Search for the cell housing the specified text and yield its [X, Y] center coordinate. 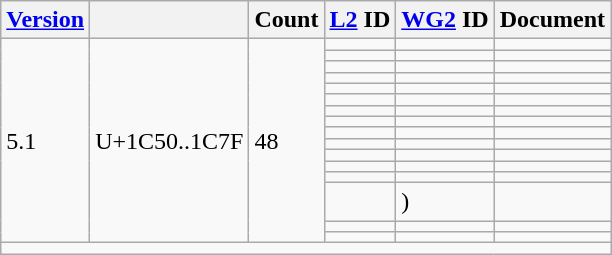
48 [286, 141]
U+1C50..1C7F [170, 141]
Count [286, 20]
WG2 ID [445, 20]
Document [552, 20]
L2 ID [360, 20]
) [445, 202]
5.1 [46, 141]
Version [46, 20]
